Pinpoint the cell where the given text exists, returning its [X, Y] midpoint coordinate. 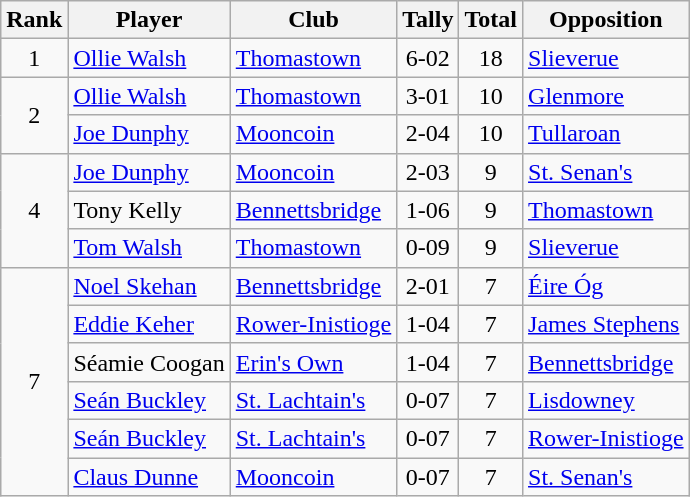
2-04 [428, 134]
James Stephens [606, 324]
Noel Skehan [149, 286]
Eddie Keher [149, 324]
18 [491, 58]
Glenmore [606, 96]
2-03 [428, 172]
Lisdowney [606, 400]
Club [314, 20]
4 [34, 210]
Éire Óg [606, 286]
2-01 [428, 286]
6-02 [428, 58]
0-09 [428, 248]
1 [34, 58]
Total [491, 20]
Séamie Coogan [149, 362]
2 [34, 115]
Opposition [606, 20]
Claus Dunne [149, 477]
Rank [34, 20]
Tony Kelly [149, 210]
Tullaroan [606, 134]
1-06 [428, 210]
Tally [428, 20]
Erin's Own [314, 362]
Player [149, 20]
3-01 [428, 96]
Tom Walsh [149, 248]
